Return the [x, y] coordinate for the center point of the cell that contains the specified text.  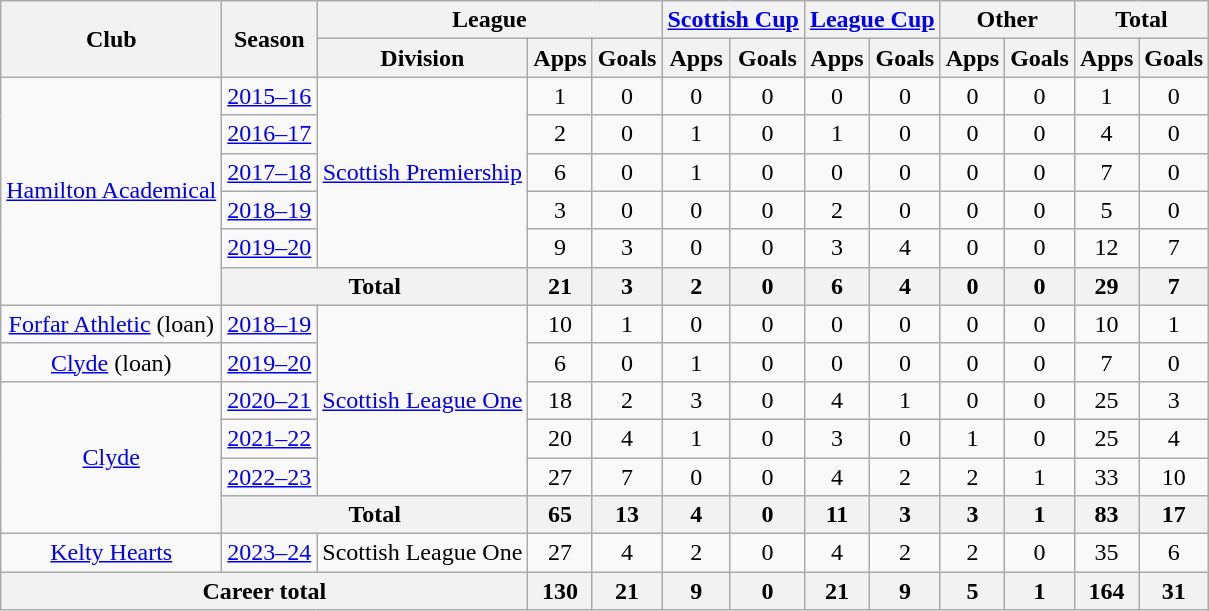
20 [560, 438]
Clyde (loan) [112, 362]
Scottish Cup [733, 20]
11 [836, 515]
2016–17 [270, 134]
Forfar Athletic (loan) [112, 324]
2015–16 [270, 96]
29 [1106, 286]
33 [1106, 477]
65 [560, 515]
Hamilton Academical [112, 191]
Other [1007, 20]
2022–23 [270, 477]
Clyde [112, 457]
12 [1106, 248]
2017–18 [270, 172]
18 [560, 400]
League [490, 20]
Season [270, 39]
35 [1106, 553]
Career total [264, 591]
83 [1106, 515]
13 [627, 515]
Kelty Hearts [112, 553]
130 [560, 591]
Scottish Premiership [422, 172]
Division [422, 58]
164 [1106, 591]
2023–24 [270, 553]
Club [112, 39]
2021–22 [270, 438]
31 [1174, 591]
League Cup [872, 20]
2020–21 [270, 400]
17 [1174, 515]
